Capture the cell that displays the provided text and extract its (x, y) central coordinate. 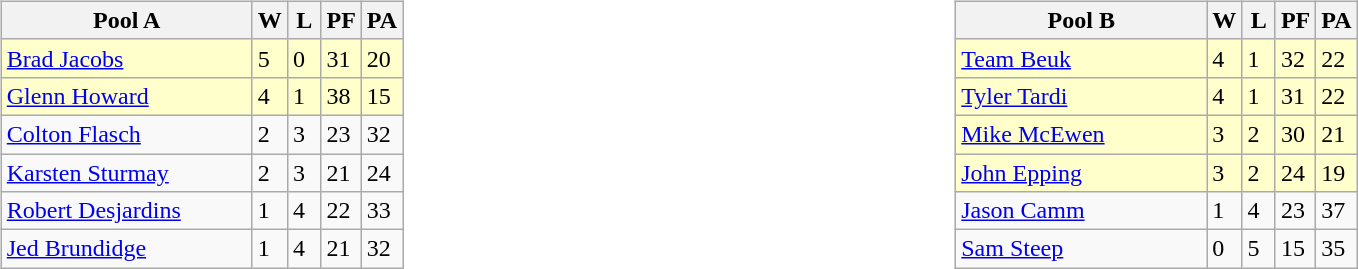
33 (382, 211)
19 (1336, 173)
Pool A (126, 20)
30 (1295, 134)
38 (341, 96)
35 (1336, 249)
Sam Steep (1082, 249)
Karsten Sturmay (126, 173)
20 (382, 58)
Robert Desjardins (126, 211)
Pool B (1082, 20)
Colton Flasch (126, 134)
Brad Jacobs (126, 58)
37 (1336, 211)
Jed Brundidge (126, 249)
Tyler Tardi (1082, 96)
John Epping (1082, 173)
Mike McEwen (1082, 134)
Jason Camm (1082, 211)
Team Beuk (1082, 58)
Glenn Howard (126, 96)
